Identify which cell holds the provided text, then report its [X, Y] central coordinate. 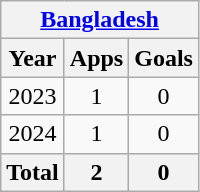
2023 [33, 96]
Total [33, 172]
2 [96, 172]
Bangladesh [100, 20]
2024 [33, 134]
Year [33, 58]
Goals [164, 58]
Apps [96, 58]
